Output the [X, Y] coordinate of the center of the cell containing the given text.  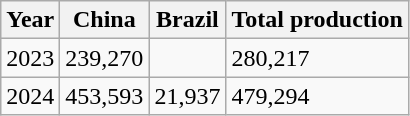
21,937 [188, 96]
280,217 [317, 58]
China [104, 20]
Brazil [188, 20]
Year [30, 20]
2024 [30, 96]
479,294 [317, 96]
453,593 [104, 96]
2023 [30, 58]
Total production [317, 20]
239,270 [104, 58]
